Detect which cell encompasses the target text, then output its (x, y) center coordinate. 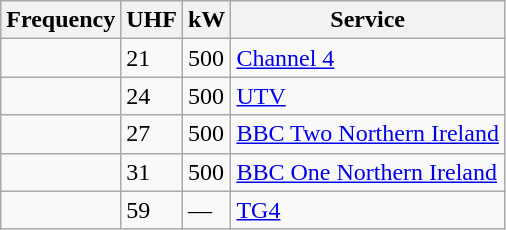
— (206, 210)
21 (152, 58)
BBC Two Northern Ireland (368, 134)
UTV (368, 96)
TG4 (368, 210)
27 (152, 134)
24 (152, 96)
kW (206, 20)
Frequency (61, 20)
BBC One Northern Ireland (368, 172)
Service (368, 20)
59 (152, 210)
Channel 4 (368, 58)
UHF (152, 20)
31 (152, 172)
